Determine the [x, y] coordinate at the center of the cell enclosing the given text.  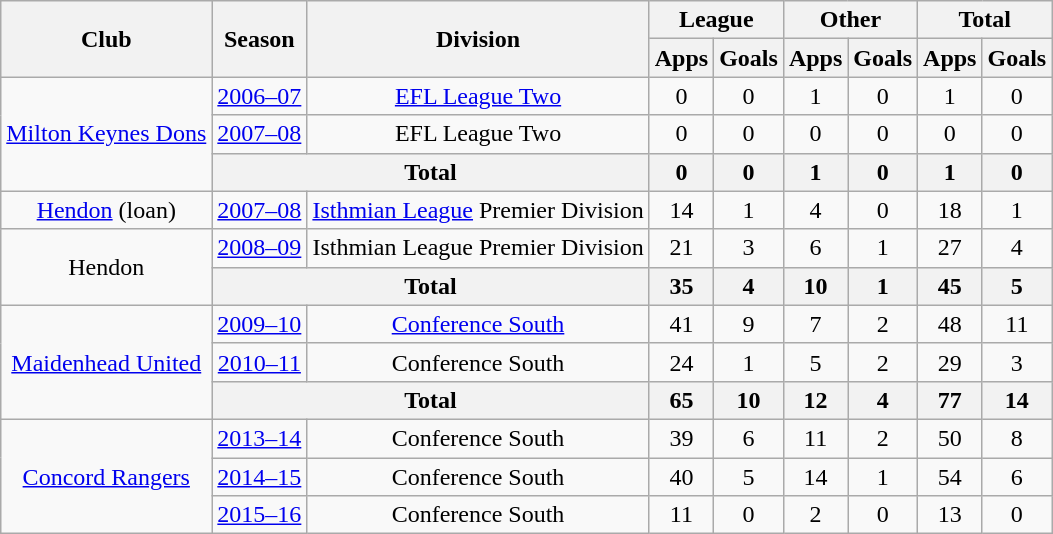
18 [950, 210]
24 [681, 362]
9 [749, 324]
2008–09 [260, 248]
12 [815, 400]
Club [106, 39]
50 [950, 438]
45 [950, 286]
League [716, 20]
8 [1017, 438]
2014–15 [260, 477]
2013–14 [260, 438]
2010–11 [260, 362]
54 [950, 477]
65 [681, 400]
35 [681, 286]
2006–07 [260, 96]
48 [950, 324]
Hendon (loan) [106, 210]
41 [681, 324]
13 [950, 515]
39 [681, 438]
2015–16 [260, 515]
27 [950, 248]
2009–10 [260, 324]
77 [950, 400]
Season [260, 39]
29 [950, 362]
Maidenhead United [106, 362]
21 [681, 248]
7 [815, 324]
40 [681, 477]
Milton Keynes Dons [106, 134]
Concord Rangers [106, 476]
Other [850, 20]
Hendon [106, 267]
Division [478, 39]
